Scan for the cell matching the given text and deliver its (x, y) coordinate at center. 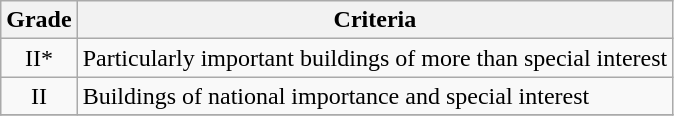
Grade (39, 20)
Buildings of national importance and special interest (375, 96)
Criteria (375, 20)
II* (39, 58)
Particularly important buildings of more than special interest (375, 58)
II (39, 96)
